Return the [X, Y] coordinate for the center point of the cell that contains the specified text.  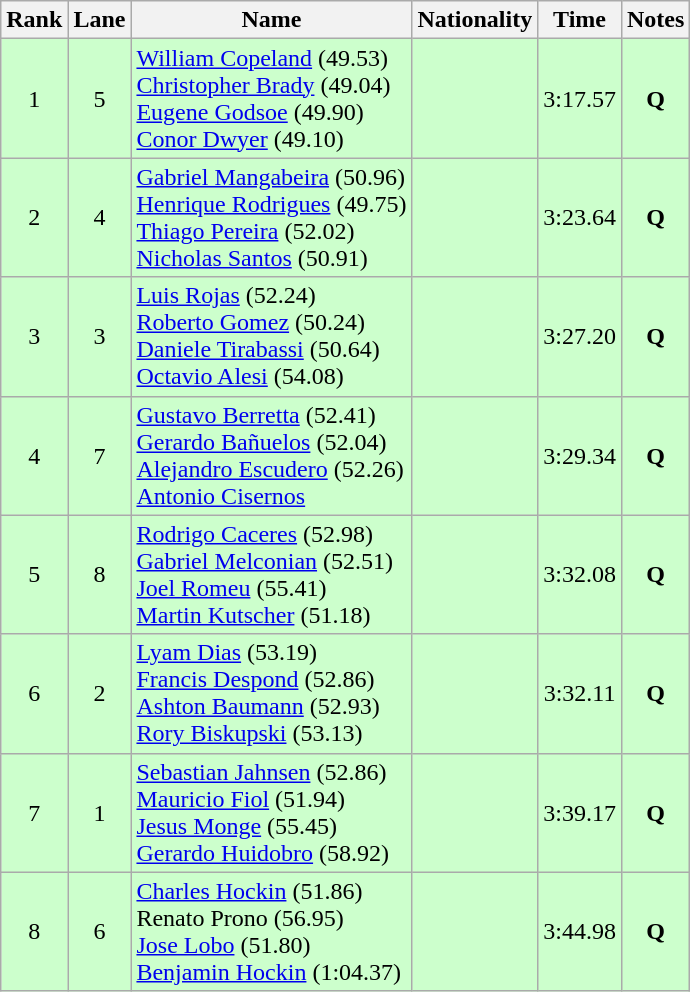
Nationality [475, 20]
Gustavo Berretta (52.41)Gerardo Bañuelos (52.04)Alejandro Escudero (52.26)Antonio Cisernos [272, 456]
3:23.64 [580, 218]
3:44.98 [580, 932]
3:32.11 [580, 694]
Charles Hockin (51.86)Renato Prono (56.95)Jose Lobo (51.80)Benjamin Hockin (1:04.37) [272, 932]
Time [580, 20]
William Copeland (49.53)Christopher Brady (49.04)Eugene Godsoe (49.90)Conor Dwyer (49.10) [272, 98]
Rodrigo Caceres (52.98)Gabriel Melconian (52.51)Joel Romeu (55.41)Martin Kutscher (51.18) [272, 574]
Rank [34, 20]
Gabriel Mangabeira (50.96)Henrique Rodrigues (49.75)Thiago Pereira (52.02)Nicholas Santos (50.91) [272, 218]
3:27.20 [580, 336]
Luis Rojas (52.24)Roberto Gomez (50.24)Daniele Tirabassi (50.64)Octavio Alesi (54.08) [272, 336]
Name [272, 20]
3:17.57 [580, 98]
Sebastian Jahnsen (52.86)Mauricio Fiol (51.94)Jesus Monge (55.45)Gerardo Huidobro (58.92) [272, 812]
Lane [100, 20]
Lyam Dias (53.19)Francis Despond (52.86)Ashton Baumann (52.93)Rory Biskupski (53.13) [272, 694]
3:39.17 [580, 812]
3:29.34 [580, 456]
3:32.08 [580, 574]
Notes [655, 20]
